Identify which cell holds the provided text, then report its (X, Y) central coordinate. 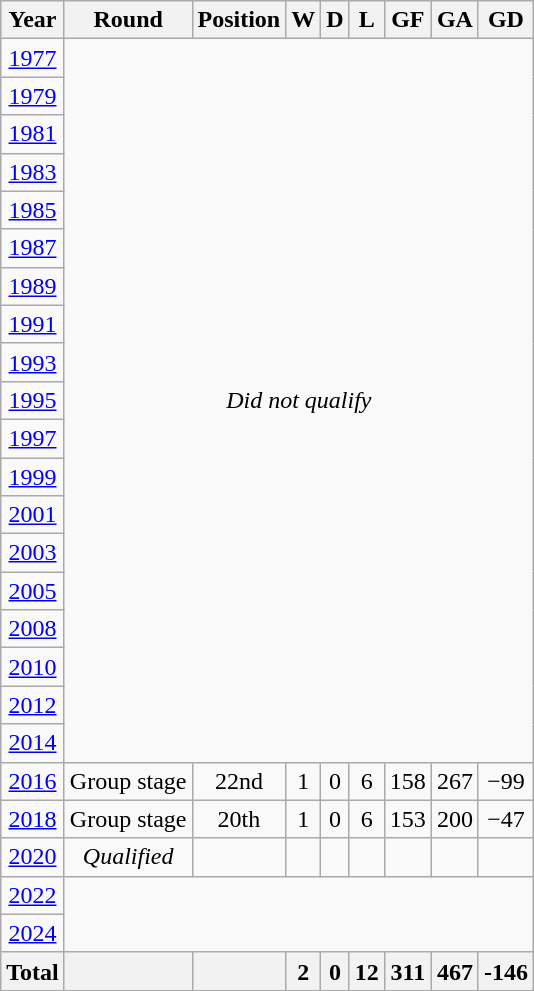
311 (408, 971)
2003 (33, 553)
GF (408, 20)
-146 (506, 971)
L (366, 20)
−99 (506, 781)
1979 (33, 96)
1987 (33, 248)
2024 (33, 933)
−47 (506, 819)
2022 (33, 895)
1983 (33, 172)
2010 (33, 667)
267 (454, 781)
Year (33, 20)
20th (239, 819)
2001 (33, 515)
2008 (33, 629)
2020 (33, 857)
Round (128, 20)
1999 (33, 477)
200 (454, 819)
12 (366, 971)
Qualified (128, 857)
158 (408, 781)
1989 (33, 286)
2 (304, 971)
2005 (33, 591)
W (304, 20)
1993 (33, 362)
1981 (33, 134)
1985 (33, 210)
1991 (33, 324)
Position (239, 20)
2016 (33, 781)
GD (506, 20)
467 (454, 971)
22nd (239, 781)
1997 (33, 438)
Total (33, 971)
1995 (33, 400)
Did not qualify (298, 400)
D (335, 20)
2012 (33, 705)
1977 (33, 58)
GA (454, 20)
2014 (33, 743)
153 (408, 819)
2018 (33, 819)
